Identify which cell holds the provided text, then report its [x, y] central coordinate. 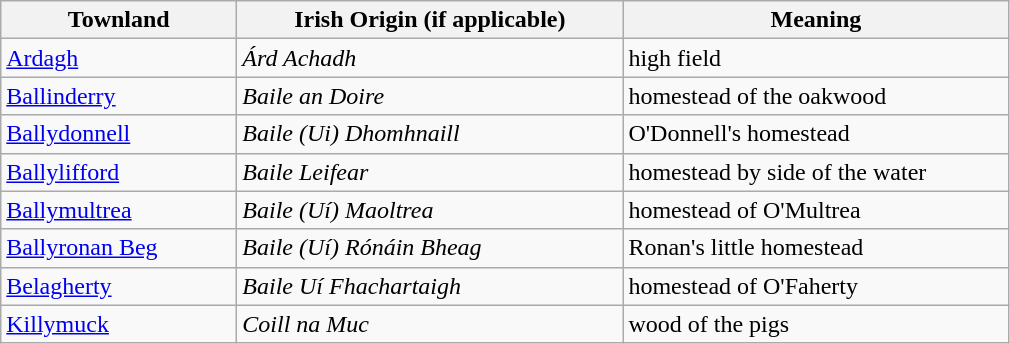
high field [816, 58]
Ballylifford [119, 172]
Ballymultrea [119, 210]
Irish Origin (if applicable) [430, 20]
Árd Achadh [430, 58]
wood of the pigs [816, 324]
Baile (Uí) Rónáin Bheag [430, 248]
homestead of O'Multrea [816, 210]
Ballyronan Beg [119, 248]
O'Donnell's homestead [816, 134]
Ronan's little homestead [816, 248]
homestead of the oakwood [816, 96]
Belagherty [119, 286]
Meaning [816, 20]
Baile (Uí) Maoltrea [430, 210]
homestead of O'Faherty [816, 286]
Baile (Ui) Dhomhnaill [430, 134]
Ballydonnell [119, 134]
Ardagh [119, 58]
Townland [119, 20]
homestead by side of the water [816, 172]
Killymuck [119, 324]
Baile Leifear [430, 172]
Coill na Muc [430, 324]
Baile an Doire [430, 96]
Baile Uí Fhachartaigh [430, 286]
Ballinderry [119, 96]
